Determine the [X, Y] coordinate at the center of the cell enclosing the given text.  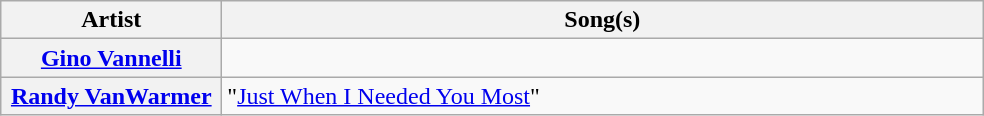
Song(s) [602, 20]
Randy VanWarmer [112, 96]
Gino Vannelli [112, 58]
Artist [112, 20]
"Just When I Needed You Most" [602, 96]
